For the text-containing cell, return its midpoint in (x, y) coordinate format. 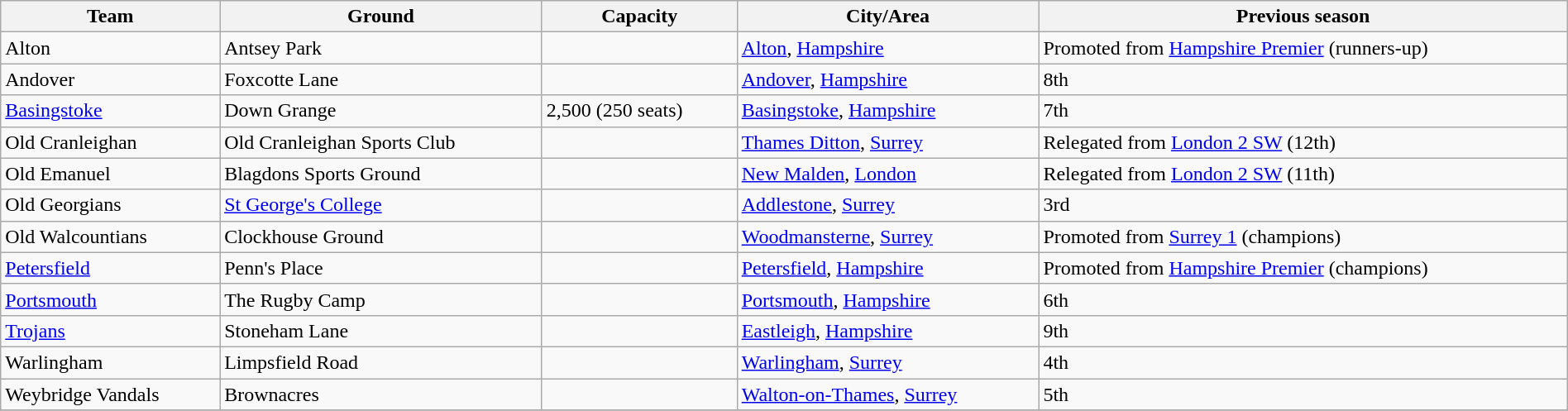
Andover, Hampshire (888, 79)
St George's College (381, 205)
3rd (1303, 205)
Old Cranleighan Sports Club (381, 142)
Eastleigh, Hampshire (888, 331)
Petersfield, Hampshire (888, 268)
4th (1303, 362)
Capacity (639, 17)
5th (1303, 394)
Basingstoke (111, 111)
City/Area (888, 17)
Penn's Place (381, 268)
Blagdons Sports Ground (381, 174)
Portsmouth, Hampshire (888, 299)
Warlingham, Surrey (888, 362)
6th (1303, 299)
Alton (111, 48)
New Malden, London (888, 174)
Team (111, 17)
Relegated from London 2 SW (11th) (1303, 174)
The Rugby Camp (381, 299)
Limpsfield Road (381, 362)
Foxcotte Lane (381, 79)
Weybridge Vandals (111, 394)
7th (1303, 111)
Brownacres (381, 394)
2,500 (250 seats) (639, 111)
Warlingham (111, 362)
Woodmansterne, Surrey (888, 237)
Down Grange (381, 111)
Petersfield (111, 268)
Old Cranleighan (111, 142)
Previous season (1303, 17)
Addlestone, Surrey (888, 205)
Promoted from Surrey 1 (champions) (1303, 237)
Antsey Park (381, 48)
Relegated from London 2 SW (12th) (1303, 142)
Promoted from Hampshire Premier (champions) (1303, 268)
Basingstoke, Hampshire (888, 111)
Promoted from Hampshire Premier (runners-up) (1303, 48)
Old Emanuel (111, 174)
Stoneham Lane (381, 331)
9th (1303, 331)
Alton, Hampshire (888, 48)
Trojans (111, 331)
Old Walcountians (111, 237)
Thames Ditton, Surrey (888, 142)
Old Georgians (111, 205)
Walton-on-Thames, Surrey (888, 394)
Clockhouse Ground (381, 237)
Portsmouth (111, 299)
Andover (111, 79)
Ground (381, 17)
8th (1303, 79)
